Return the [X, Y] coordinate for the center point of the cell that contains the specified text.  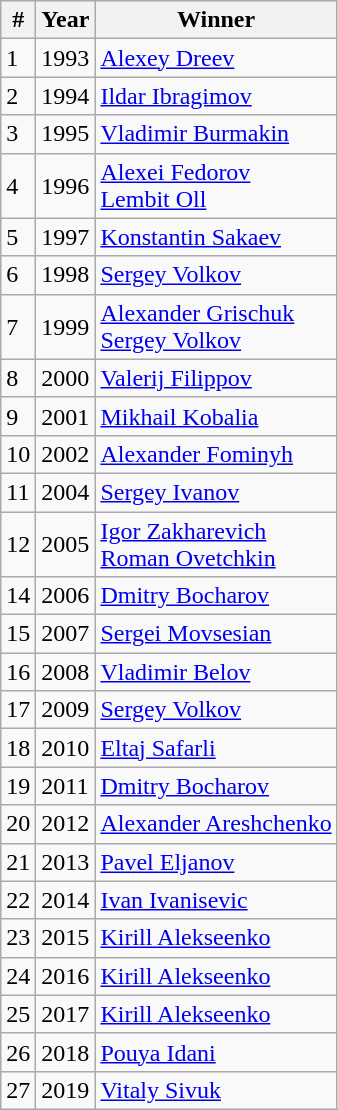
10 [18, 454]
2012 [66, 824]
1 [18, 58]
Vitaly Sivuk [216, 1090]
2014 [66, 900]
27 [18, 1090]
2007 [66, 634]
Alexander Grischuk Sergey Volkov [216, 326]
1994 [66, 96]
9 [18, 416]
11 [18, 492]
1996 [66, 186]
2015 [66, 938]
2001 [66, 416]
2019 [66, 1090]
2006 [66, 596]
2002 [66, 454]
Vladimir Burmakin [216, 134]
Winner [216, 20]
Sergei Movsesian [216, 634]
1993 [66, 58]
20 [18, 824]
Ivan Ivanisevic [216, 900]
18 [18, 748]
15 [18, 634]
Igor Zakharevich Roman Ovetchkin [216, 544]
Valerij Filippov [216, 378]
22 [18, 900]
1995 [66, 134]
2004 [66, 492]
19 [18, 786]
Year [66, 20]
Pavel Eljanov [216, 862]
2016 [66, 976]
21 [18, 862]
2005 [66, 544]
2 [18, 96]
4 [18, 186]
Konstantin Sakaev [216, 237]
2017 [66, 1014]
Alexander Fominyh [216, 454]
Ildar Ibragimov [216, 96]
2000 [66, 378]
5 [18, 237]
1998 [66, 275]
16 [18, 672]
2018 [66, 1052]
12 [18, 544]
Alexey Dreev [216, 58]
6 [18, 275]
7 [18, 326]
Sergey Ivanov [216, 492]
3 [18, 134]
2010 [66, 748]
2011 [66, 786]
2008 [66, 672]
Eltaj Safarli [216, 748]
Pouya Idani [216, 1052]
2013 [66, 862]
Alexei Fedorov Lembit Oll [216, 186]
# [18, 20]
1997 [66, 237]
23 [18, 938]
2009 [66, 710]
25 [18, 1014]
14 [18, 596]
Mikhail Kobalia [216, 416]
24 [18, 976]
Vladimir Belov [216, 672]
1999 [66, 326]
17 [18, 710]
8 [18, 378]
26 [18, 1052]
Alexander Areshchenko [216, 824]
